Locate the cell with the specified text and output its [x, y] center coordinate. 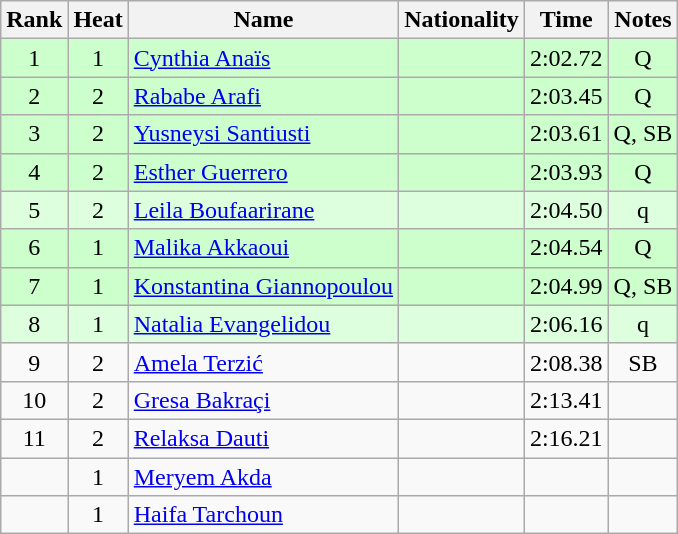
Malika Akkaoui [263, 248]
Amela Terzić [263, 362]
9 [34, 362]
2:02.72 [566, 58]
7 [34, 286]
8 [34, 324]
Konstantina Giannopoulou [263, 286]
Haifa Tarchoun [263, 515]
4 [34, 172]
Esther Guerrero [263, 172]
Gresa Bakraçi [263, 400]
Natalia Evangelidou [263, 324]
2:04.50 [566, 210]
Relaksa Dauti [263, 438]
11 [34, 438]
Heat [98, 20]
10 [34, 400]
2:04.99 [566, 286]
Rank [34, 20]
5 [34, 210]
2:03.61 [566, 134]
3 [34, 134]
SB [643, 362]
Nationality [462, 20]
Leila Boufaarirane [263, 210]
2:04.54 [566, 248]
2:03.45 [566, 96]
Time [566, 20]
2:16.21 [566, 438]
2:08.38 [566, 362]
Yusneysi Santiusti [263, 134]
Cynthia Anaïs [263, 58]
Rababe Arafi [263, 96]
Notes [643, 20]
2:13.41 [566, 400]
2:03.93 [566, 172]
6 [34, 248]
Meryem Akda [263, 477]
Name [263, 20]
2:06.16 [566, 324]
